Determine the [X, Y] coordinate at the center of the cell enclosing the given text.  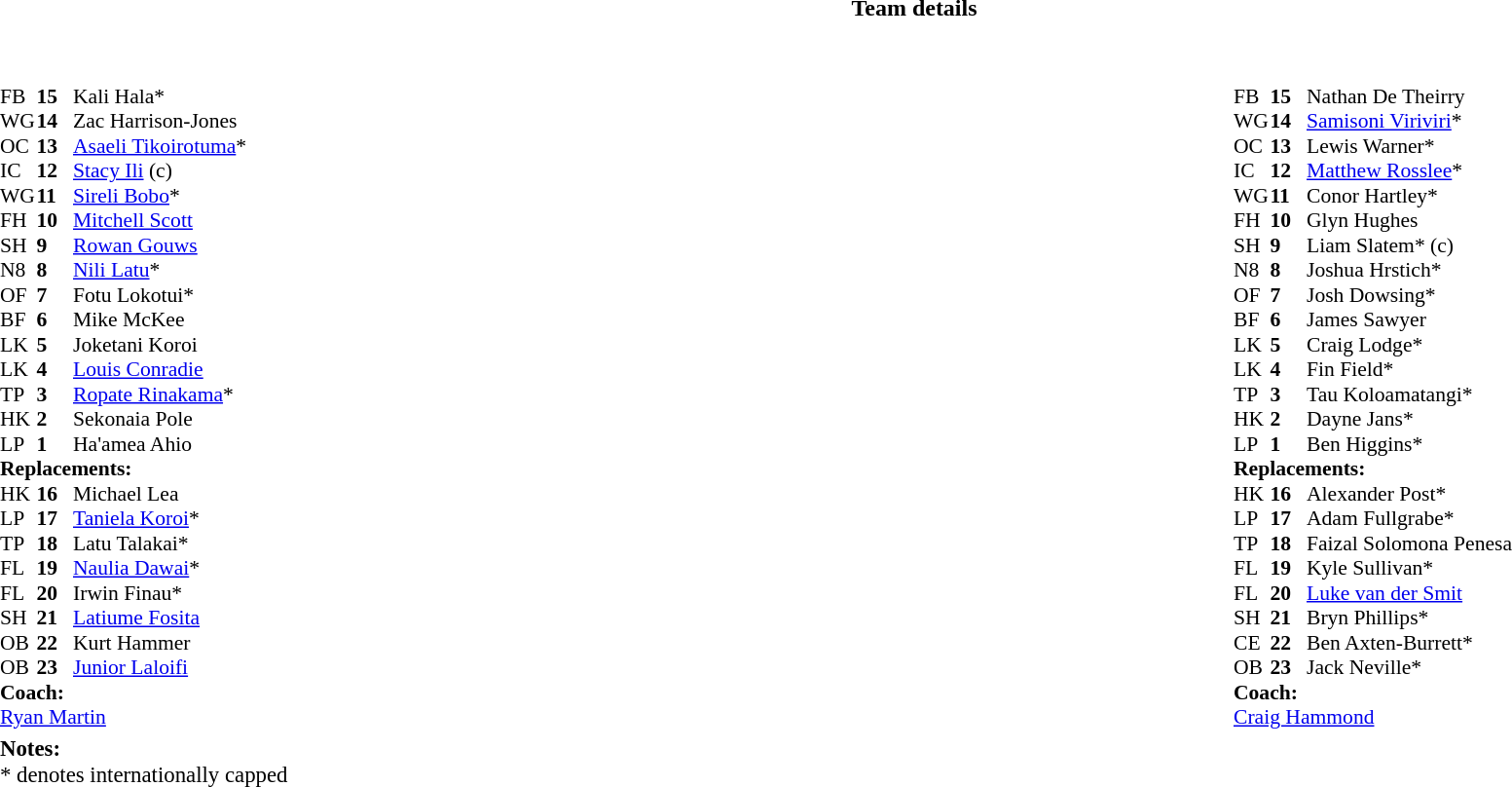
Kurt Hammer [160, 643]
Lewis Warner* [1410, 146]
Josh Dowsing* [1410, 295]
Samisoni Viriviri* [1410, 122]
Joshua Hrstich* [1410, 270]
Ropate Rinakama* [160, 394]
Irwin Finau* [160, 593]
Jack Neville* [1410, 667]
Mike McKee [160, 320]
Stacy Ili (c) [160, 170]
Ben Higgins* [1410, 444]
Zac Harrison-Jones [160, 122]
James Sawyer [1410, 320]
Sireli Bobo* [160, 196]
Ben Axten-Burrett* [1410, 643]
Asaeli Tikoirotuma* [160, 146]
Louis Conradie [160, 369]
Naulia Dawai* [160, 568]
Liam Slatem* (c) [1410, 245]
Sekonaia Pole [160, 420]
Taniela Koroi* [160, 519]
Kyle Sullivan* [1410, 568]
Mitchell Scott [160, 221]
CE [1252, 643]
Michael Lea [160, 494]
Glyn Hughes [1410, 221]
Alexander Post* [1410, 494]
Latiume Fosita [160, 618]
Tau Koloamatangi* [1410, 394]
Nathan De Theirry [1410, 96]
Bryn Phillips* [1410, 618]
Luke van der Smit [1410, 593]
Dayne Jans* [1410, 420]
Ryan Martin [123, 718]
Fotu Lokotui* [160, 295]
Ha'amea Ahio [160, 444]
Fin Field* [1410, 369]
Rowan Gouws [160, 245]
Craig Lodge* [1410, 345]
Kali Hala* [160, 96]
Conor Hartley* [1410, 196]
Matthew Rosslee* [1410, 170]
Latu Talakai* [160, 543]
Craig Hammond [1373, 718]
Adam Fullgrabe* [1410, 519]
Faizal Solomona Penesa [1410, 543]
Joketani Koroi [160, 345]
Nili Latu* [160, 270]
Junior Laloifi [160, 667]
